Provide the [x, y] coordinate of the cell's center where the given text is located.  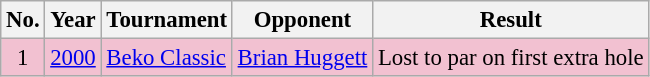
Beko Classic [166, 58]
Year [73, 20]
No. [23, 20]
Brian Huggett [302, 58]
Opponent [302, 20]
Lost to par on first extra hole [511, 58]
1 [23, 58]
Result [511, 20]
2000 [73, 58]
Tournament [166, 20]
